Extract the [x, y] coordinate from the center of the cell holding the provided text.  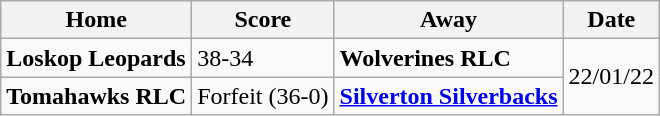
Date [611, 20]
Score [263, 20]
22/01/22 [611, 77]
38-34 [263, 58]
Away [448, 20]
Loskop Leopards [96, 58]
Wolverines RLC [448, 58]
Home [96, 20]
Tomahawks RLC [96, 96]
Forfeit (36-0) [263, 96]
Silverton Silverbacks [448, 96]
